Search for the cell housing the specified text and yield its (x, y) center coordinate. 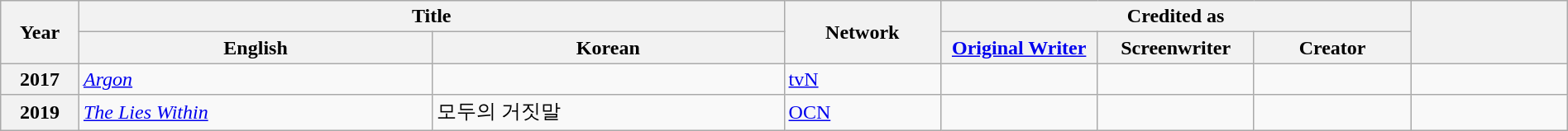
모두의 거짓말 (609, 112)
The Lies Within (255, 112)
tvN (862, 79)
Title (432, 16)
English (255, 48)
Argon (255, 79)
Korean (609, 48)
Screenwriter (1176, 48)
2019 (40, 112)
Network (862, 32)
Creator (1331, 48)
Original Writer (1019, 48)
Year (40, 32)
OCN (862, 112)
Credited as (1175, 16)
2017 (40, 79)
